Extract the (x, y) coordinate from the center of the cell holding the provided text.  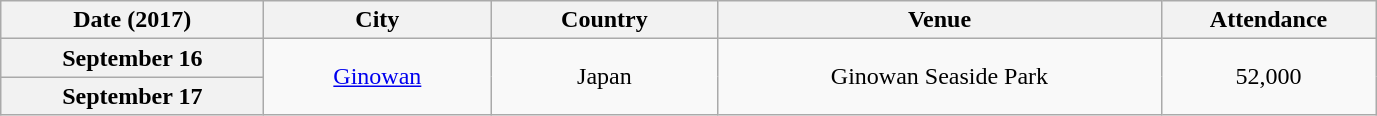
City (378, 20)
Japan (604, 77)
Ginowan (378, 77)
Date (2017) (132, 20)
September 16 (132, 58)
Attendance (1268, 20)
Venue (940, 20)
Ginowan Seaside Park (940, 77)
Country (604, 20)
52,000 (1268, 77)
September 17 (132, 96)
